Search for the cell housing the specified text and yield its (X, Y) center coordinate. 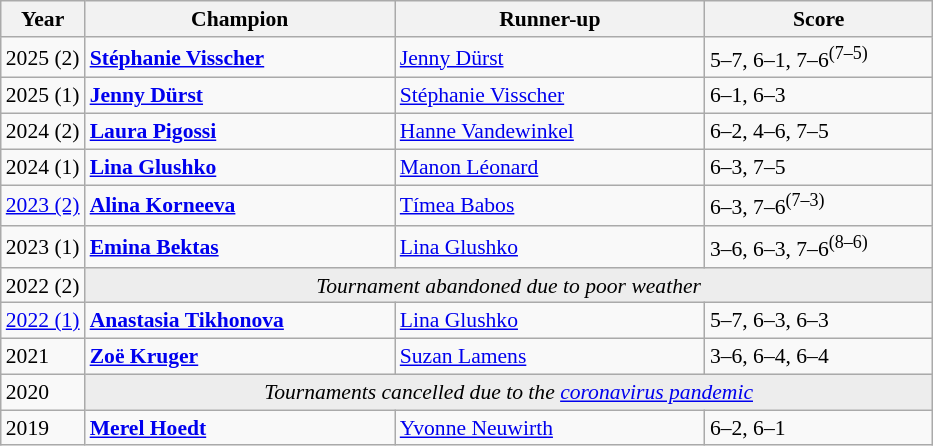
2025 (1) (43, 96)
Anastasia Tikhonova (240, 321)
2022 (1) (43, 321)
Tournament abandoned due to poor weather (509, 286)
Tímea Babos (550, 206)
2022 (2) (43, 286)
Emina Bektas (240, 246)
3–6, 6–3, 7–6(8–6) (819, 246)
Year (43, 19)
Yvonne Neuwirth (550, 428)
Suzan Lamens (550, 357)
Runner-up (550, 19)
2021 (43, 357)
5–7, 6–1, 7–6(7–5) (819, 58)
Hanne Vandewinkel (550, 132)
Laura Pigossi (240, 132)
Tournaments cancelled due to the coronavirus pandemic (509, 392)
6–3, 7–5 (819, 167)
6–2, 4–6, 7–5 (819, 132)
Manon Léonard (550, 167)
Score (819, 19)
5–7, 6–3, 6–3 (819, 321)
2023 (2) (43, 206)
Alina Korneeva (240, 206)
6–3, 7–6(7–3) (819, 206)
2023 (1) (43, 246)
3–6, 6–4, 6–4 (819, 357)
6–1, 6–3 (819, 96)
Champion (240, 19)
2024 (1) (43, 167)
6–2, 6–1 (819, 428)
Merel Hoedt (240, 428)
2025 (2) (43, 58)
2024 (2) (43, 132)
2020 (43, 392)
2019 (43, 428)
Zoë Kruger (240, 357)
